Extract the [X, Y] coordinate from the center of the cell holding the provided text.  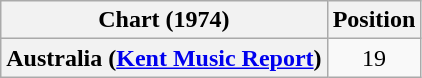
Position [374, 20]
19 [374, 58]
Australia (Kent Music Report) [164, 58]
Chart (1974) [164, 20]
